Identify which cell holds the provided text, then report its [X, Y] central coordinate. 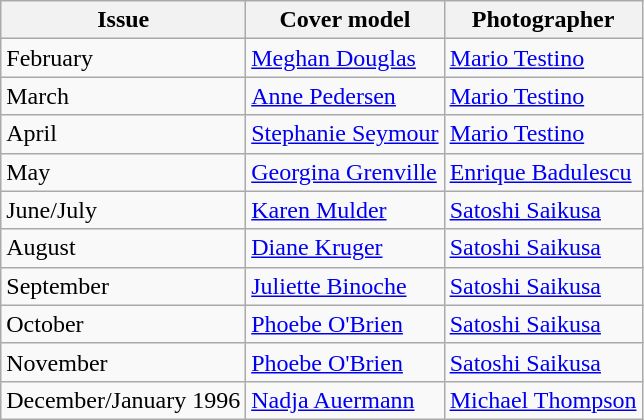
May [124, 172]
August [124, 248]
Issue [124, 20]
Georgina Grenville [345, 172]
Cover model [345, 20]
Nadja Auermann [345, 400]
April [124, 134]
June/July [124, 210]
Enrique Badulescu [543, 172]
Juliette Binoche [345, 286]
December/January 1996 [124, 400]
Anne Pedersen [345, 96]
October [124, 324]
March [124, 96]
Meghan Douglas [345, 58]
Photographer [543, 20]
Karen Mulder [345, 210]
Michael Thompson [543, 400]
September [124, 286]
November [124, 362]
Diane Kruger [345, 248]
Stephanie Seymour [345, 134]
February [124, 58]
